Extract the (x, y) coordinate from the center of the cell holding the provided text.  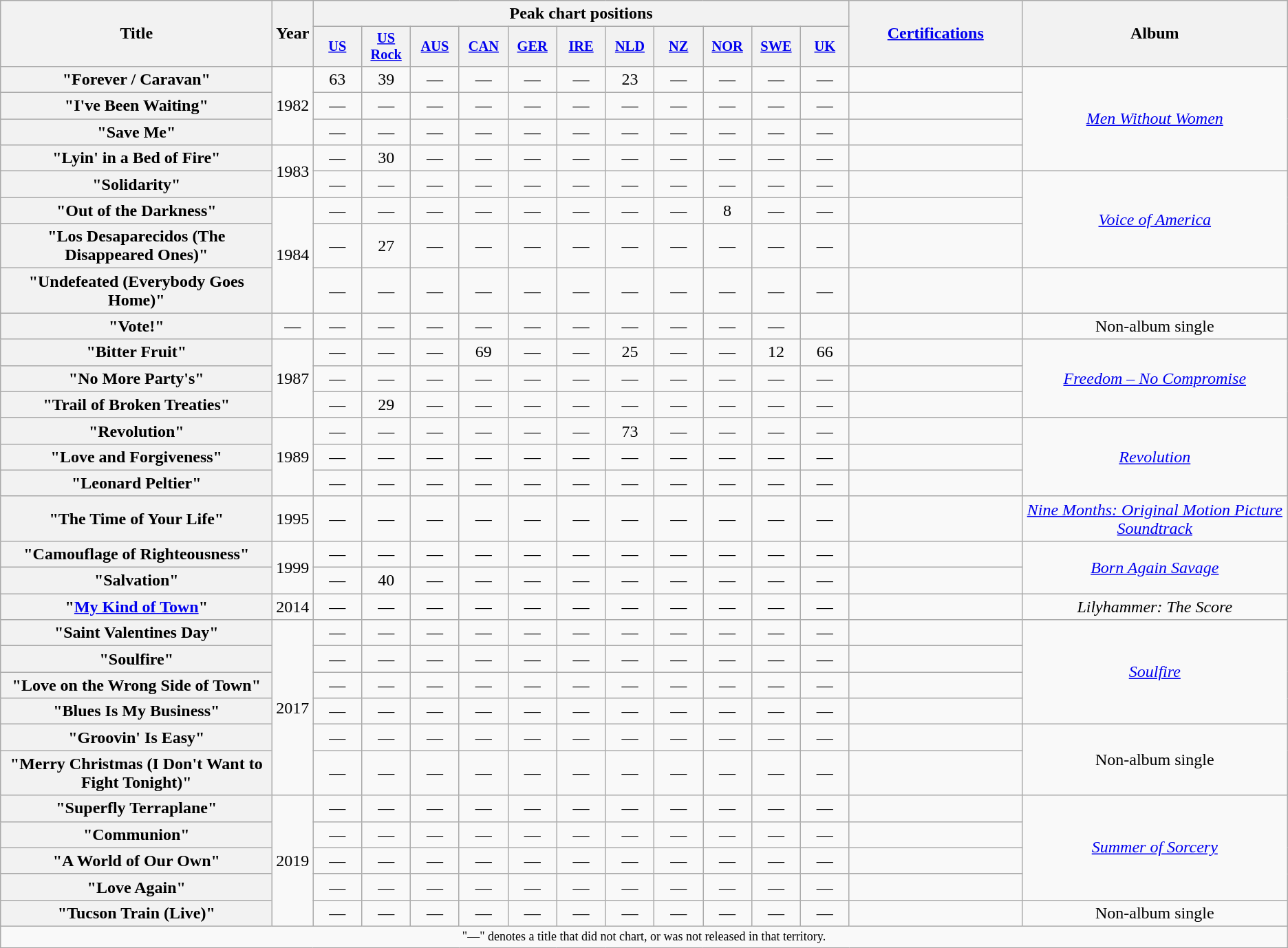
"Save Me" (136, 132)
NZ (678, 47)
Lilyhammer: The Score (1155, 607)
Album (1155, 34)
"Los Desaparecidos (The Disappeared Ones)" (136, 246)
"Soulfire" (136, 659)
SWE (776, 47)
"Tucson Train (Live)" (136, 913)
AUS (435, 47)
"Saint Valentines Day" (136, 633)
"My Kind of Town" (136, 607)
"Love and Forgiveness" (136, 457)
2019 (293, 861)
25 (630, 352)
Voice of America (1155, 220)
US Rock (387, 47)
1983 (293, 171)
Peak chart positions (581, 14)
1984 (293, 255)
66 (824, 352)
Certifications (936, 34)
"Camouflage of Righteousness" (136, 554)
"Lyin' in a Bed of Fire" (136, 158)
1999 (293, 567)
Nine Months: Original Motion Picture Soundtrack (1155, 519)
40 (387, 581)
23 (630, 79)
"Groovin' Is Easy" (136, 737)
"Communion" (136, 834)
"Out of the Darkness" (136, 211)
Men Without Women (1155, 118)
1982 (293, 105)
"Solidarity" (136, 184)
Freedom – No Compromise (1155, 378)
12 (776, 352)
GER (533, 47)
UK (824, 47)
"Superfly Terraplane" (136, 808)
Summer of Sorcery (1155, 848)
27 (387, 246)
"Revolution" (136, 431)
1989 (293, 457)
"Salvation" (136, 581)
"I've Been Waiting" (136, 106)
Title (136, 34)
"Undefeated (Everybody Goes Home)" (136, 290)
30 (387, 158)
"A World of Our Own" (136, 861)
"Trail of Broken Treaties" (136, 405)
"Blues Is My Business" (136, 711)
73 (630, 431)
2017 (293, 707)
"Leonard Peltier" (136, 483)
Soulfire (1155, 672)
NOR (728, 47)
"Bitter Fruit" (136, 352)
39 (387, 79)
US (337, 47)
"The Time of Your Life" (136, 519)
2014 (293, 607)
Born Again Savage (1155, 567)
"Love Again" (136, 887)
29 (387, 405)
Year (293, 34)
CAN (483, 47)
"—" denotes a title that did not chart, or was not released in that territory. (644, 937)
"Love on the Wrong Side of Town" (136, 685)
"Forever / Caravan" (136, 79)
"Vote!" (136, 326)
8 (728, 211)
IRE (581, 47)
1987 (293, 378)
69 (483, 352)
1995 (293, 519)
NLD (630, 47)
"No More Party's" (136, 378)
63 (337, 79)
"Merry Christmas (I Don't Want to Fight Tonight)" (136, 773)
Revolution (1155, 457)
